Locate the cell with the specified text and output its [X, Y] center coordinate. 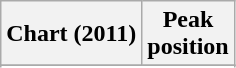
Chart (2011) [72, 34]
Peakposition [188, 34]
